Locate the cell with the specified text and output its (x, y) center coordinate. 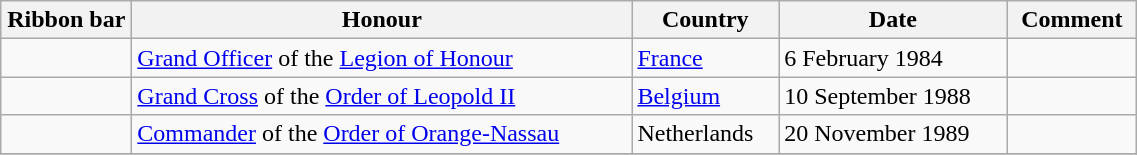
Comment (1072, 20)
France (706, 58)
Date (893, 20)
6 February 1984 (893, 58)
Country (706, 20)
Honour (382, 20)
Belgium (706, 96)
10 September 1988 (893, 96)
Netherlands (706, 134)
Grand Officer of the Legion of Honour (382, 58)
Grand Cross of the Order of Leopold II (382, 96)
Ribbon bar (66, 20)
20 November 1989 (893, 134)
Commander of the Order of Orange-Nassau (382, 134)
